For the text-containing cell, return its midpoint in [x, y] coordinate format. 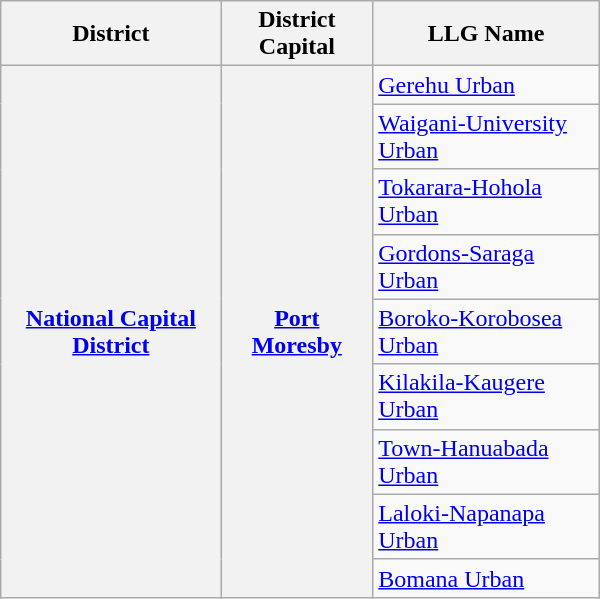
Tokarara-Hohola Urban [486, 202]
District Capital [297, 34]
District [111, 34]
Laloki-Napanapa Urban [486, 526]
Boroko-Korobosea Urban [486, 332]
Kilakila-Kaugere Urban [486, 396]
Waigani-University Urban [486, 136]
Port Moresby [297, 332]
National Capital District [111, 332]
Bomana Urban [486, 578]
LLG Name [486, 34]
Gordons-Saraga Urban [486, 266]
Town-Hanuabada Urban [486, 462]
Gerehu Urban [486, 85]
